Detect which cell encompasses the target text, then output its (X, Y) center coordinate. 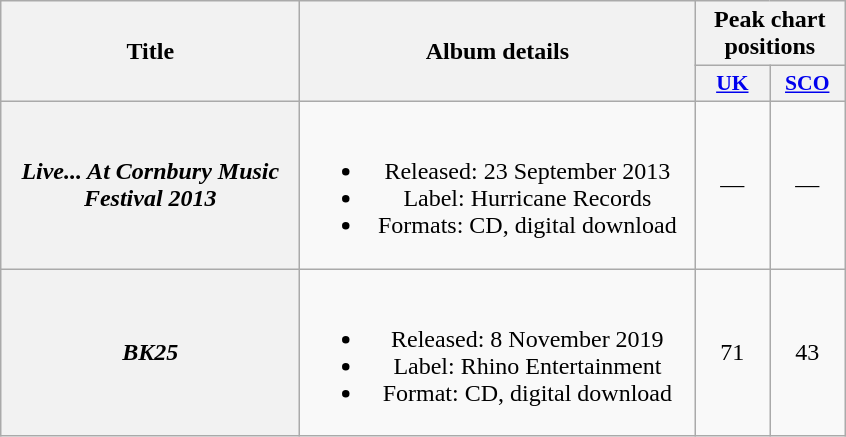
BK25 (150, 352)
Released: 8 November 2019Label: Rhino EntertainmentFormat: CD, digital download (498, 352)
Live... At Cornbury Music Festival 2013 (150, 184)
Album details (498, 52)
Released: 23 September 2013Label: Hurricane RecordsFormats: CD, digital download (498, 184)
Title (150, 52)
43 (808, 352)
71 (732, 352)
UK (732, 84)
Peak chart positions (770, 34)
SCO (808, 84)
